Provide the [x, y] coordinate of the cell's center where the given text is located.  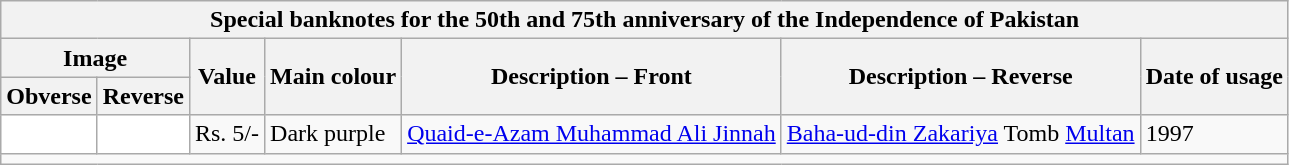
Description – Reverse [960, 77]
Main colour [334, 77]
Rs. 5/- [226, 134]
Special banknotes for the 50th and 75th anniversary of the Independence of Pakistan [645, 20]
Reverse [143, 96]
Description – Front [592, 77]
Date of usage [1214, 77]
Value [226, 77]
Dark purple [334, 134]
Quaid-e-Azam Muhammad Ali Jinnah [592, 134]
Baha-ud-din Zakariya Tomb Multan [960, 134]
Obverse [49, 96]
1997 [1214, 134]
Image [96, 58]
